Extract the (X, Y) coordinate from the center of the cell holding the provided text.  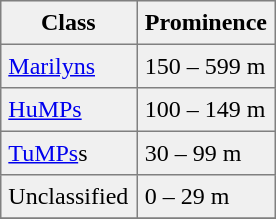
0 – 29 m (206, 197)
TuMPss (68, 153)
150 – 599 m (206, 66)
Marilyns (68, 66)
30 – 99 m (206, 153)
HuMPs (68, 110)
100 – 149 m (206, 110)
Class (68, 23)
Prominence (206, 23)
Unclassified (68, 197)
